Capture the cell that displays the provided text and extract its (X, Y) central coordinate. 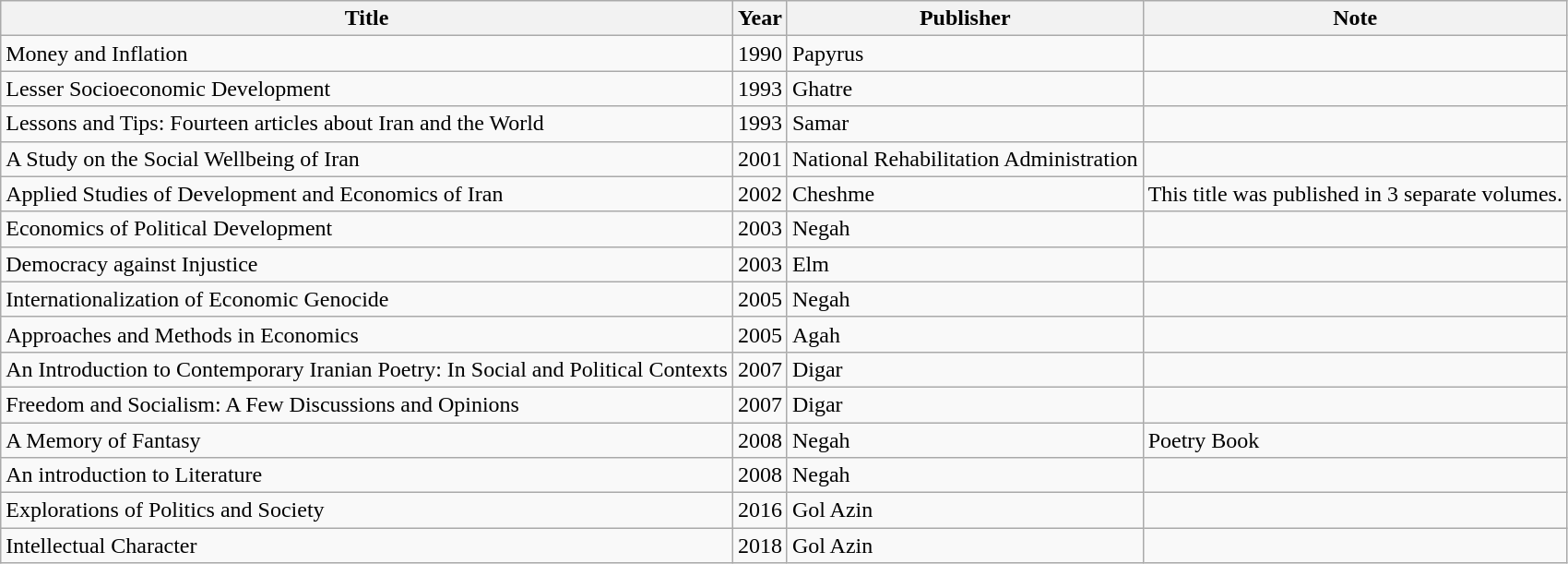
Title (367, 18)
Agah (965, 334)
Democracy against Injustice (367, 264)
2016 (760, 510)
Elm (965, 264)
Cheshme (965, 194)
A Study on the Social Wellbeing of Iran (367, 159)
Samar (965, 124)
Freedom and Socialism: A Few Discussions and Opinions (367, 404)
2001 (760, 159)
2018 (760, 546)
An Introduction to Contemporary Iranian Poetry: In Social and Political Contexts (367, 369)
Lessons and Tips: Fourteen articles about Iran and the World (367, 124)
Intellectual Character (367, 546)
This title was published in 3 separate volumes. (1355, 194)
An introduction to Literature (367, 475)
National Rehabilitation Administration (965, 159)
Money and Inflation (367, 54)
Lesser Socioeconomic Development (367, 89)
Publisher (965, 18)
Poetry Book (1355, 440)
A Memory of Fantasy (367, 440)
Ghatre (965, 89)
Papyrus (965, 54)
Note (1355, 18)
Internationalization of Economic Genocide (367, 299)
Economics of Political Development (367, 229)
Approaches and Methods in Economics (367, 334)
Explorations of Politics and Society (367, 510)
1990 (760, 54)
Year (760, 18)
Applied Studies of Development and Economics of Iran (367, 194)
2002 (760, 194)
